Return the [x, y] coordinate for the center point of the cell that contains the specified text.  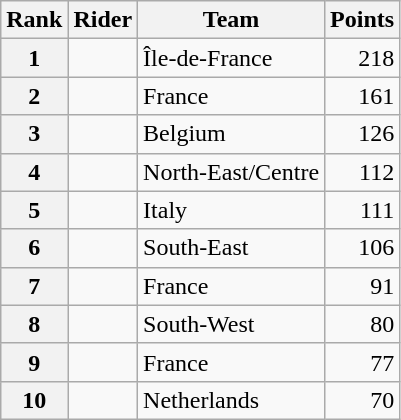
106 [362, 248]
112 [362, 172]
70 [362, 400]
6 [34, 248]
91 [362, 286]
Rider [103, 20]
4 [34, 172]
218 [362, 58]
Points [362, 20]
1 [34, 58]
Italy [232, 210]
South-West [232, 324]
161 [362, 96]
5 [34, 210]
80 [362, 324]
2 [34, 96]
77 [362, 362]
126 [362, 134]
Team [232, 20]
Île-de-France [232, 58]
Rank [34, 20]
8 [34, 324]
North-East/Centre [232, 172]
South-East [232, 248]
Belgium [232, 134]
10 [34, 400]
Netherlands [232, 400]
111 [362, 210]
3 [34, 134]
9 [34, 362]
7 [34, 286]
